Locate the cell with the specified text and output its [x, y] center coordinate. 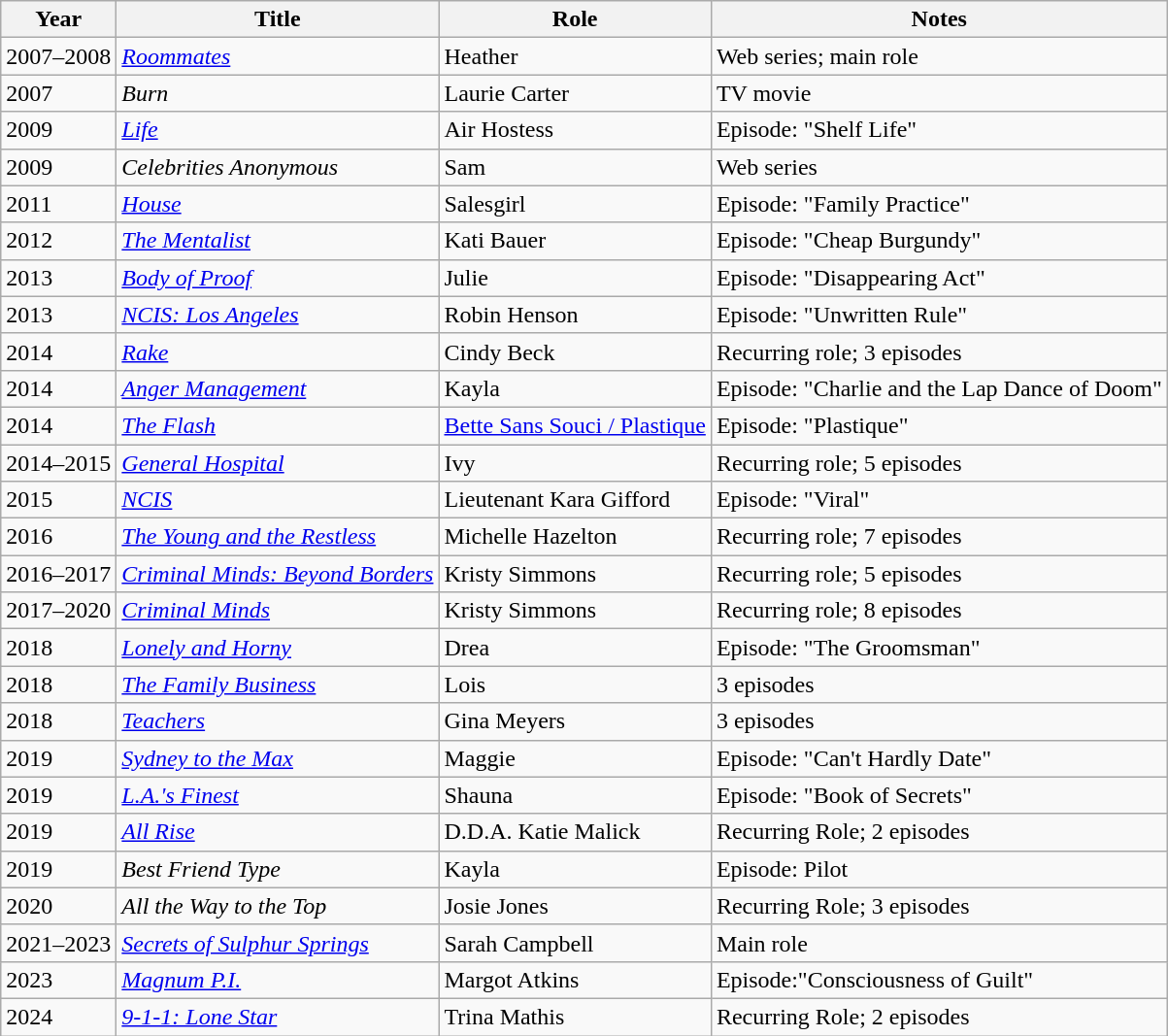
Lonely and Horny [278, 648]
Burn [278, 93]
Josie Jones [575, 906]
Episode: "Book of Secrets" [939, 795]
Magnum P.I. [278, 980]
Lieutenant Kara Gifford [575, 500]
Episode: "Charlie and the Lap Dance of Doom" [939, 388]
2011 [58, 204]
Web series; main role [939, 56]
Recurring role; 8 episodes [939, 611]
Gina Meyers [575, 721]
Kati Bauer [575, 241]
Ivy [575, 463]
Title [278, 19]
Air Hostess [575, 130]
All Rise [278, 832]
2017–2020 [58, 611]
2016 [58, 537]
Year [58, 19]
Criminal Minds [278, 611]
L.A.'s Finest [278, 795]
Margot Atkins [575, 980]
2014–2015 [58, 463]
2007 [58, 93]
Episode: "Unwritten Rule" [939, 315]
2023 [58, 980]
Teachers [278, 721]
Recurring role; 3 episodes [939, 351]
Roommates [278, 56]
2021–2023 [58, 943]
Sam [575, 167]
Salesgirl [575, 204]
Life [278, 130]
2015 [58, 500]
Rake [278, 351]
Sarah Campbell [575, 943]
Web series [939, 167]
TV movie [939, 93]
2024 [58, 1017]
Main role [939, 943]
Episode: "Family Practice" [939, 204]
General Hospital [278, 463]
Episode: "Can't Hardly Date" [939, 758]
Secrets of Sulphur Springs [278, 943]
Episode:"Consciousness of Guilt" [939, 980]
All the Way to the Top [278, 906]
Anger Management [278, 388]
Body of Proof [278, 278]
Michelle Hazelton [575, 537]
Celebrities Anonymous [278, 167]
Lois [575, 685]
9-1-1: Lone Star [278, 1017]
Bette Sans Souci / Plastique [575, 425]
The Mentalist [278, 241]
Episode: "The Groomsman" [939, 648]
Criminal Minds: Beyond Borders [278, 574]
Robin Henson [575, 315]
The Family Business [278, 685]
Maggie [575, 758]
Episode: "Cheap Burgundy" [939, 241]
NCIS: Los Angeles [278, 315]
Recurring Role; 3 episodes [939, 906]
D.D.A. Katie Malick [575, 832]
The Young and the Restless [278, 537]
Trina Mathis [575, 1017]
The Flash [278, 425]
Episode: "Disappearing Act" [939, 278]
Julie [575, 278]
Best Friend Type [278, 869]
NCIS [278, 500]
Shauna [575, 795]
2007–2008 [58, 56]
Episode: "Plastique" [939, 425]
Drea [575, 648]
Role [575, 19]
2012 [58, 241]
Sydney to the Max [278, 758]
2016–2017 [58, 574]
Notes [939, 19]
Cindy Beck [575, 351]
House [278, 204]
Recurring role; 7 episodes [939, 537]
Episode: "Shelf Life" [939, 130]
Episode: "Viral" [939, 500]
Episode: Pilot [939, 869]
2020 [58, 906]
Laurie Carter [575, 93]
Heather [575, 56]
